Capture the cell that displays the provided text and extract its (x, y) central coordinate. 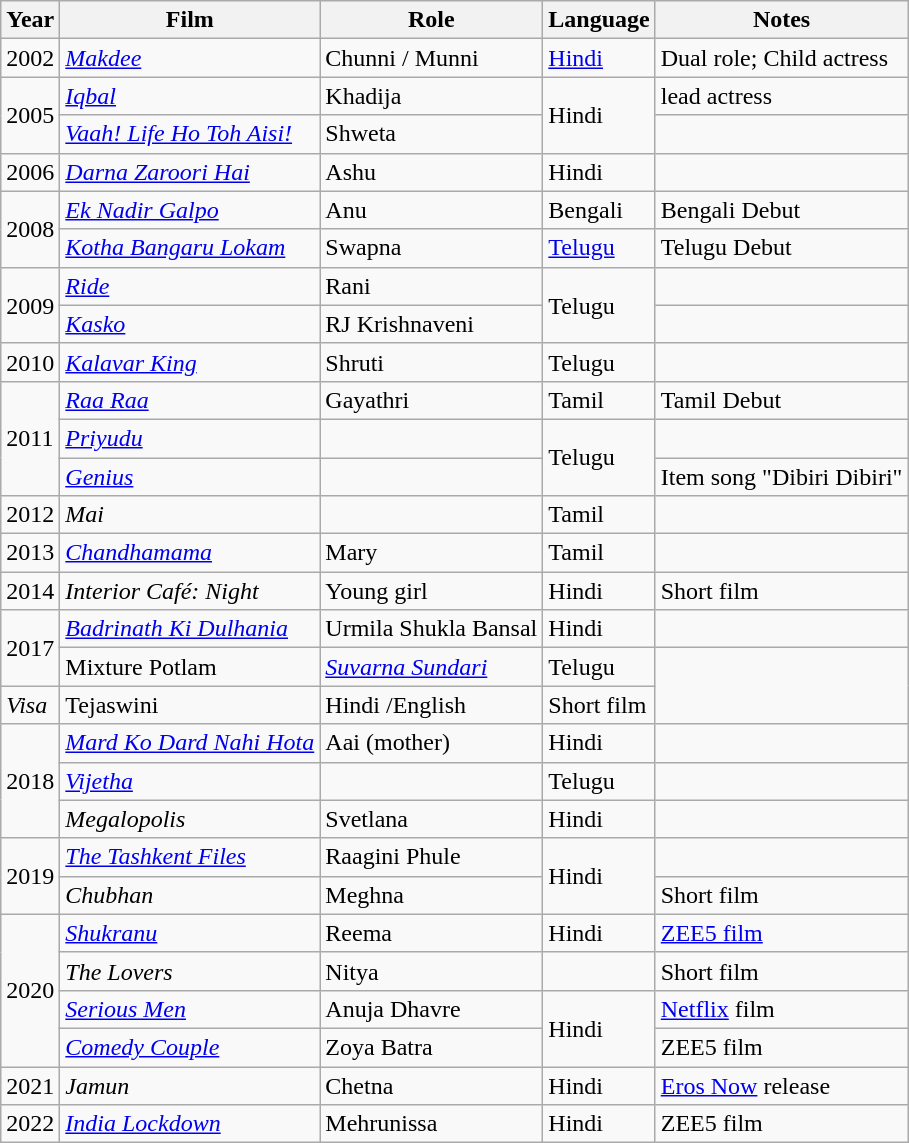
Urmila Shukla Bansal (432, 629)
The Tashkent Files (190, 857)
2006 (30, 172)
Year (30, 20)
Role (432, 20)
2008 (30, 229)
Item song "Dibiri Dibiri" (782, 477)
Genius (190, 477)
2018 (30, 781)
2005 (30, 115)
Shukranu (190, 933)
2012 (30, 515)
Raa Raa (190, 400)
Ashu (432, 172)
2009 (30, 305)
2017 (30, 648)
Kalavar King (190, 362)
Chetna (432, 1085)
Megalopolis (190, 819)
Chandhamama (190, 553)
Ek Nadir Galpo (190, 210)
Iqbal (190, 96)
Ride (190, 286)
Mai (190, 515)
2022 (30, 1124)
Raagini Phule (432, 857)
Zoya Batra (432, 1047)
Young girl (432, 591)
Eros Now release (782, 1085)
Netflix film (782, 1009)
2021 (30, 1085)
Mixture Potlam (190, 667)
Notes (782, 20)
Reema (432, 933)
India Lockdown (190, 1124)
Tejaswini (190, 705)
Mary (432, 553)
Interior Café: Night (190, 591)
Jamun (190, 1085)
Priyudu (190, 438)
Mehrunissa (432, 1124)
Language (599, 20)
Makdee (190, 58)
Aai (mother) (432, 743)
The Lovers (190, 971)
Telugu Debut (782, 248)
Tamil Debut (782, 400)
Darna Zaroori Hai (190, 172)
Svetlana (432, 819)
Shruti (432, 362)
2010 (30, 362)
Bengali Debut (782, 210)
Anu (432, 210)
Vaah! Life Ho Toh Aisi! (190, 134)
Film (190, 20)
Meghna (432, 895)
Chunni / Munni (432, 58)
Hindi /English (432, 705)
2011 (30, 438)
lead actress (782, 96)
Suvarna Sundari (432, 667)
Anuja Dhavre (432, 1009)
Chubhan (190, 895)
Dual role; Child actress (782, 58)
2020 (30, 990)
2014 (30, 591)
Serious Men (190, 1009)
2019 (30, 876)
Mard Ko Dard Nahi Hota (190, 743)
RJ Krishnaveni (432, 324)
Kotha Bangaru Lokam (190, 248)
2002 (30, 58)
2013 (30, 553)
Rani (432, 286)
Shweta (432, 134)
Badrinath Ki Dulhania (190, 629)
Vijetha (190, 781)
Swapna (432, 248)
Kasko (190, 324)
Nitya (432, 971)
Gayathri (432, 400)
Comedy Couple (190, 1047)
Khadija (432, 96)
Visa (30, 705)
Bengali (599, 210)
